Locate the cell with the specified text and output its (X, Y) center coordinate. 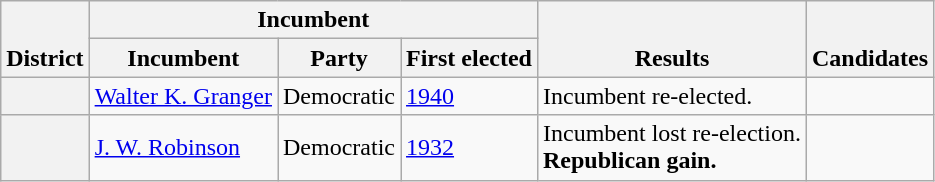
Walter K. Granger (183, 96)
District (45, 39)
Candidates (870, 39)
Party (340, 58)
1932 (468, 148)
1940 (468, 96)
Incumbent lost re-election.Republican gain. (672, 148)
Results (672, 39)
First elected (468, 58)
Incumbent re-elected. (672, 96)
J. W. Robinson (183, 148)
